Extract the (X, Y) coordinate from the center of the cell holding the provided text.  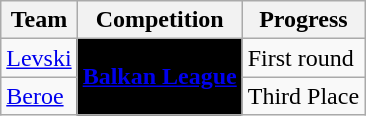
Balkan League (160, 77)
First round (303, 58)
Team (39, 20)
Competition (160, 20)
Levski (39, 58)
Beroe (39, 96)
Progress (303, 20)
Third Place (303, 96)
